Return the [X, Y] coordinate for the center point of the cell that contains the specified text.  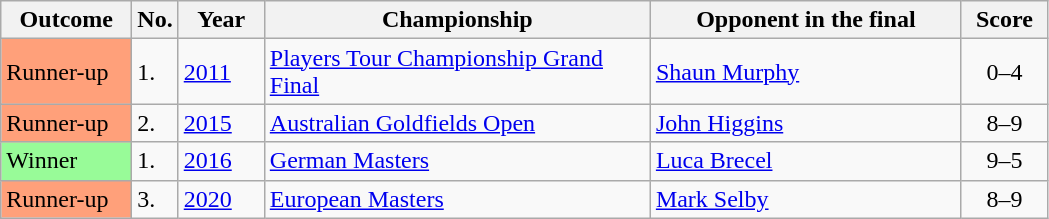
2016 [221, 161]
No. [155, 20]
Score [1004, 20]
Players Tour Championship Grand Final [457, 72]
2. [155, 123]
0–4 [1004, 72]
9–5 [1004, 161]
Winner [66, 161]
German Masters [457, 161]
European Masters [457, 199]
Outcome [66, 20]
Mark Selby [806, 199]
2015 [221, 123]
Year [221, 20]
John Higgins [806, 123]
Luca Brecel [806, 161]
Opponent in the final [806, 20]
Championship [457, 20]
3. [155, 199]
2011 [221, 72]
Australian Goldfields Open [457, 123]
2020 [221, 199]
Shaun Murphy [806, 72]
